Provide the [X, Y] coordinate of the cell's center where the given text is located.  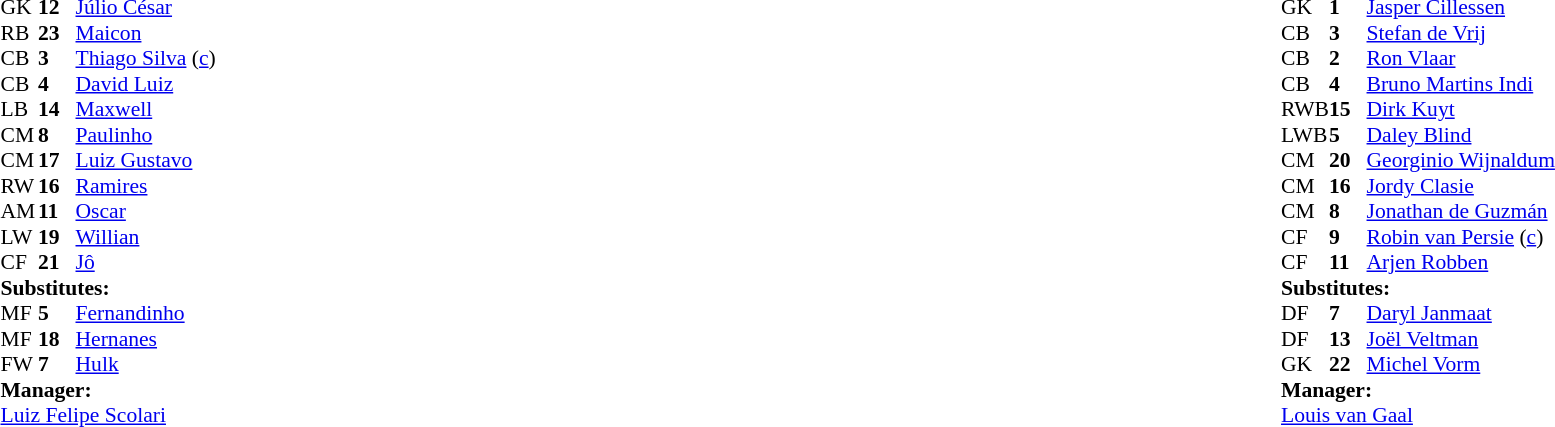
17 [57, 161]
Willian [146, 237]
FW [19, 365]
18 [57, 339]
AM [19, 211]
Paulinho [146, 135]
2 [1348, 59]
Oscar [146, 211]
Maxwell [146, 109]
LWB [1305, 135]
Luiz Gustavo [146, 161]
Stefan de Vrij [1461, 33]
13 [1348, 339]
Bruno Martins Indi [1461, 84]
19 [57, 237]
Jô [146, 263]
Daley Blind [1461, 135]
14 [57, 109]
GK [1305, 365]
22 [1348, 365]
Daryl Janmaat [1461, 313]
23 [57, 33]
Arjen Robben [1461, 263]
RB [19, 33]
Thiago Silva (c) [146, 59]
Maicon [146, 33]
Dirk Kuyt [1461, 109]
RW [19, 186]
Ron Vlaar [1461, 59]
Hernanes [146, 339]
Michel Vorm [1461, 365]
15 [1348, 109]
Jonathan de Guzmán [1461, 211]
20 [1348, 161]
Ramires [146, 186]
Georginio Wijnaldum [1461, 161]
Hulk [146, 365]
LB [19, 109]
9 [1348, 237]
Jordy Clasie [1461, 186]
David Luiz [146, 84]
Joël Veltman [1461, 339]
Fernandinho [146, 313]
LW [19, 237]
RWB [1305, 109]
Robin van Persie (c) [1461, 237]
21 [57, 263]
